Locate the cell with the specified text and output its (X, Y) center coordinate. 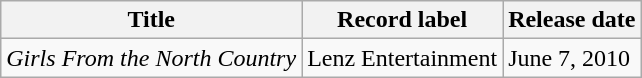
Lenz Entertainment (402, 58)
Release date (572, 20)
Girls From the North Country (152, 58)
June 7, 2010 (572, 58)
Record label (402, 20)
Title (152, 20)
